Extract the [x, y] coordinate from the center of the cell holding the provided text.  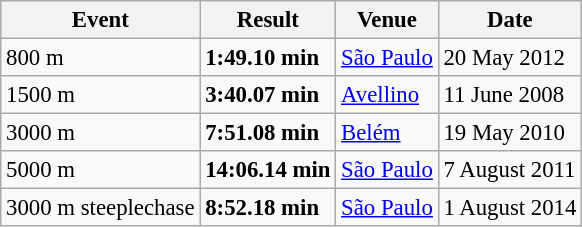
Date [510, 20]
19 May 2010 [510, 133]
1 August 2014 [510, 208]
Event [100, 20]
Belém [387, 133]
3:40.07 min [268, 95]
800 m [100, 58]
Result [268, 20]
3000 m steeplechase [100, 208]
11 June 2008 [510, 95]
5000 m [100, 170]
20 May 2012 [510, 58]
3000 m [100, 133]
8:52.18 min [268, 208]
7:51.08 min [268, 133]
7 August 2011 [510, 170]
Avellino [387, 95]
Venue [387, 20]
1:49.10 min [268, 58]
1500 m [100, 95]
14:06.14 min [268, 170]
